Pinpoint the cell where the given text exists, returning its [x, y] midpoint coordinate. 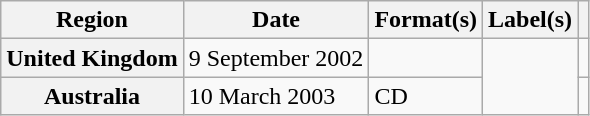
Label(s) [530, 20]
Format(s) [426, 20]
Date [276, 20]
Region [92, 20]
Australia [92, 96]
10 March 2003 [276, 96]
9 September 2002 [276, 58]
United Kingdom [92, 58]
CD [426, 96]
